Determine the [X, Y] coordinate at the center of the cell enclosing the given text.  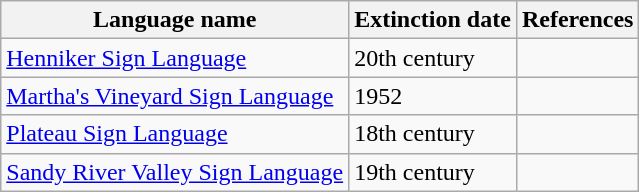
Extinction date [433, 20]
18th century [433, 134]
20th century [433, 58]
Language name [175, 20]
Sandy River Valley Sign Language [175, 172]
Henniker Sign Language [175, 58]
19th century [433, 172]
1952 [433, 96]
Plateau Sign Language [175, 134]
Martha's Vineyard Sign Language [175, 96]
References [578, 20]
